Scan for the cell matching the given text and deliver its (x, y) coordinate at center. 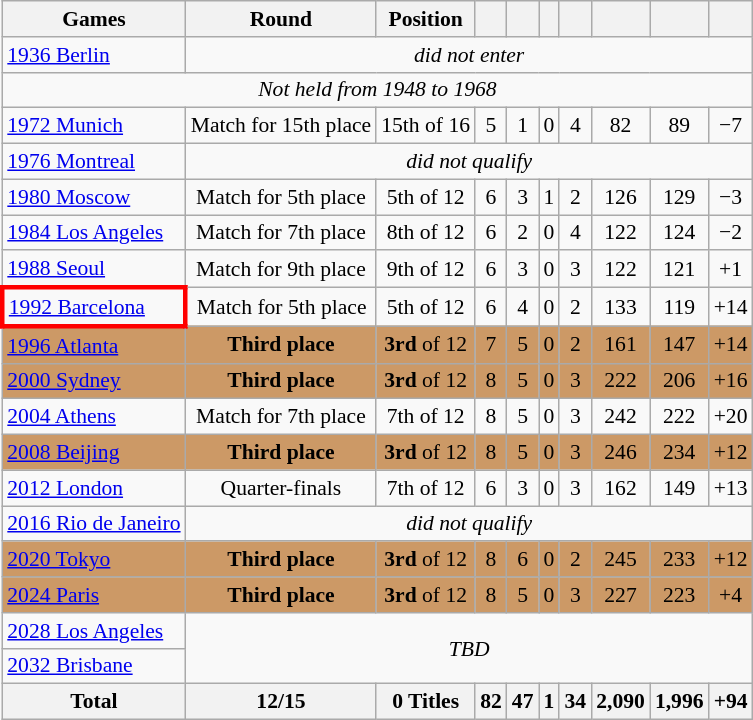
9th of 12 (426, 270)
1992 Barcelona (94, 308)
Match for 9th place (282, 270)
223 (680, 595)
1988 Seoul (94, 270)
+1 (731, 270)
133 (620, 308)
1,996 (680, 702)
245 (620, 560)
+4 (731, 595)
12/15 (282, 702)
2024 Paris (94, 595)
7 (491, 344)
Match for 15th place (282, 126)
227 (620, 595)
Not held from 1948 to 1968 (377, 90)
2000 Sydney (94, 381)
+20 (731, 417)
234 (680, 453)
1936 Berlin (94, 55)
−2 (731, 233)
1972 Munich (94, 126)
Quarter-finals (282, 488)
1976 Montreal (94, 162)
Position (426, 19)
+94 (731, 702)
246 (620, 453)
did not enter (470, 55)
129 (680, 197)
Total (94, 702)
124 (680, 233)
Round (282, 19)
15th of 16 (426, 126)
47 (523, 702)
TBD (470, 648)
8th of 12 (426, 233)
2008 Beijing (94, 453)
+13 (731, 488)
2012 London (94, 488)
206 (680, 381)
119 (680, 308)
242 (620, 417)
89 (680, 126)
161 (620, 344)
2020 Tokyo (94, 560)
149 (680, 488)
2016 Rio de Janeiro (94, 524)
121 (680, 270)
162 (620, 488)
1980 Moscow (94, 197)
−3 (731, 197)
+16 (731, 381)
2004 Athens (94, 417)
Games (94, 19)
147 (680, 344)
233 (680, 560)
34 (575, 702)
1984 Los Angeles (94, 233)
2,090 (620, 702)
1996 Atlanta (94, 344)
0 Titles (426, 702)
2028 Los Angeles (94, 631)
−7 (731, 126)
2032 Brisbane (94, 666)
126 (620, 197)
